Return (X, Y) of the center of cell containing provided text 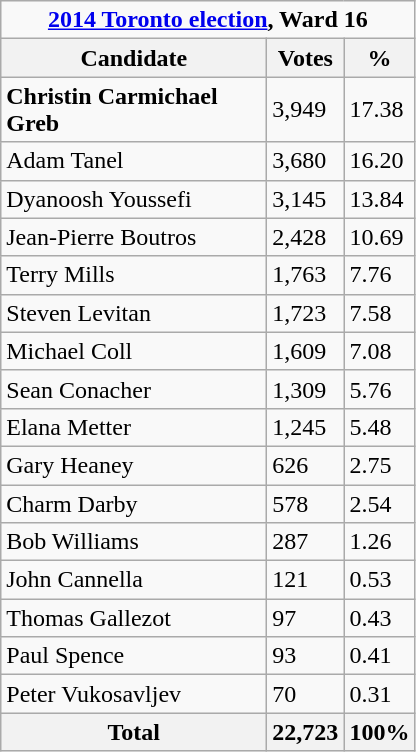
10.69 (380, 237)
Christin Carmichael Greb (134, 110)
Sean Conacher (134, 389)
0.41 (380, 656)
Dyanoosh Youssefi (134, 199)
3,949 (306, 110)
Votes (306, 58)
Paul Spence (134, 656)
626 (306, 465)
1,245 (306, 427)
2,428 (306, 237)
93 (306, 656)
2.54 (380, 503)
0.43 (380, 618)
Candidate (134, 58)
121 (306, 580)
0.31 (380, 694)
5.48 (380, 427)
John Cannella (134, 580)
3,680 (306, 161)
2014 Toronto election, Ward 16 (208, 20)
17.38 (380, 110)
1,763 (306, 275)
2.75 (380, 465)
22,723 (306, 732)
7.58 (380, 313)
Jean-Pierre Boutros (134, 237)
100% (380, 732)
3,145 (306, 199)
Total (134, 732)
Gary Heaney (134, 465)
13.84 (380, 199)
Elana Metter (134, 427)
0.53 (380, 580)
1.26 (380, 542)
7.08 (380, 351)
Steven Levitan (134, 313)
578 (306, 503)
97 (306, 618)
Thomas Gallezot (134, 618)
Bob Williams (134, 542)
5.76 (380, 389)
7.76 (380, 275)
287 (306, 542)
Terry Mills (134, 275)
1,609 (306, 351)
16.20 (380, 161)
70 (306, 694)
Charm Darby (134, 503)
Adam Tanel (134, 161)
1,723 (306, 313)
1,309 (306, 389)
Peter Vukosavljev (134, 694)
% (380, 58)
Michael Coll (134, 351)
